Output the [x, y] coordinate of the center of the cell containing the given text.  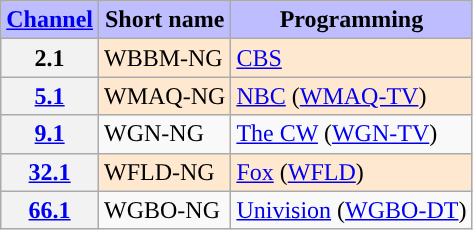
Short name [165, 20]
2.1 [50, 58]
CBS [352, 58]
Univision (WGBO-DT) [352, 210]
5.1 [50, 96]
WBBM-NG [165, 58]
9.1 [50, 134]
WFLD-NG [165, 172]
Channel [50, 20]
WMAQ-NG [165, 96]
32.1 [50, 172]
The CW (WGN-TV) [352, 134]
WGN-NG [165, 134]
Fox (WFLD) [352, 172]
66.1 [50, 210]
WGBO-NG [165, 210]
Programming [352, 20]
NBC (WMAQ-TV) [352, 96]
